Capture the cell that displays the provided text and extract its [X, Y] central coordinate. 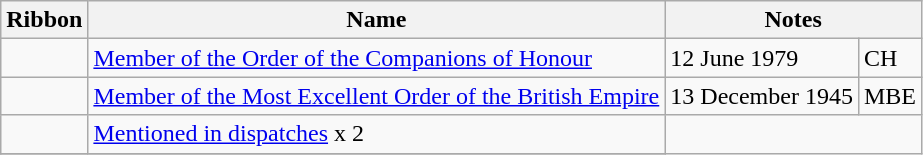
12 June 1979 [762, 58]
CH [890, 58]
MBE [890, 96]
Ribbon [44, 20]
Name [376, 20]
13 December 1945 [762, 96]
Notes [794, 20]
Member of the Most Excellent Order of the British Empire [376, 96]
Mentioned in dispatches x 2 [376, 134]
Member of the Order of the Companions of Honour [376, 58]
